Return [X, Y] of the center of cell containing provided text 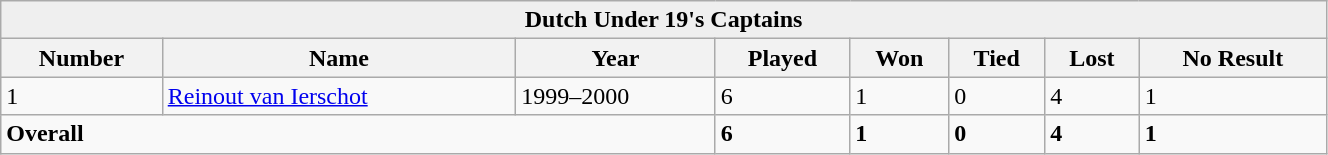
Year [616, 58]
Lost [1092, 58]
Won [900, 58]
Dutch Under 19's Captains [664, 20]
Played [782, 58]
No Result [1232, 58]
Tied [997, 58]
Name [338, 58]
Overall [358, 134]
Reinout van Ierschot [338, 96]
1999–2000 [616, 96]
Number [82, 58]
